Identify which cell holds the provided text, then report its (x, y) central coordinate. 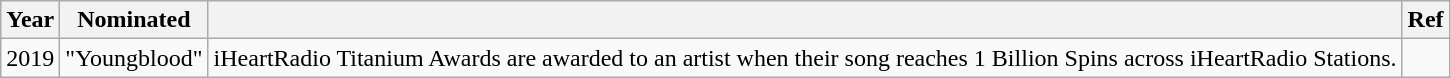
Year (30, 20)
2019 (30, 58)
iHeartRadio Titanium Awards are awarded to an artist when their song reaches 1 Billion Spins across iHeartRadio Stations. (805, 58)
"Youngblood" (134, 58)
Ref (1426, 20)
Nominated (134, 20)
